Return (x, y) of the center of cell containing provided text 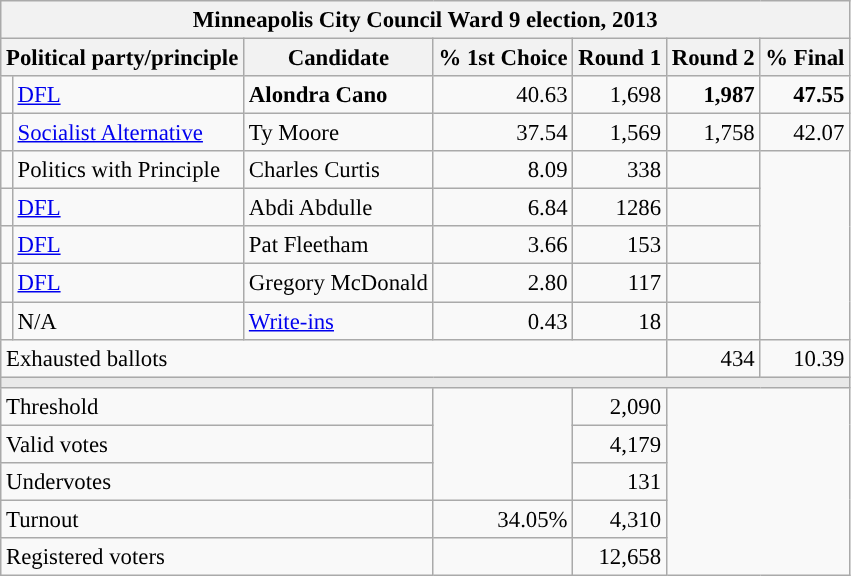
Pat Fleetham (339, 245)
40.63 (503, 95)
3.66 (503, 245)
Charles Curtis (339, 170)
Exhausted ballots (334, 358)
34.05% (503, 519)
434 (713, 358)
12,658 (620, 557)
N/A (128, 321)
10.39 (805, 358)
117 (620, 283)
6.84 (503, 208)
Ty Moore (339, 133)
8.09 (503, 170)
Valid votes (217, 444)
1,987 (713, 95)
153 (620, 245)
% 1st Choice (503, 58)
Registered voters (217, 557)
338 (620, 170)
Round 1 (620, 58)
Political party/principle (122, 58)
131 (620, 482)
Socialist Alternative (128, 133)
37.54 (503, 133)
Minneapolis City Council Ward 9 election, 2013 (426, 20)
Write-ins (339, 321)
1286 (620, 208)
1,698 (620, 95)
Alondra Cano (339, 95)
18 (620, 321)
Candidate (339, 58)
0.43 (503, 321)
Round 2 (713, 58)
Politics with Principle (128, 170)
Abdi Abdulle (339, 208)
42.07 (805, 133)
% Final (805, 58)
Turnout (217, 519)
2,090 (620, 406)
4,310 (620, 519)
2.80 (503, 283)
Gregory McDonald (339, 283)
1,569 (620, 133)
47.55 (805, 95)
Threshold (217, 406)
Undervotes (217, 482)
4,179 (620, 444)
1,758 (713, 133)
